Scan for the cell matching the given text and deliver its [X, Y] coordinate at center. 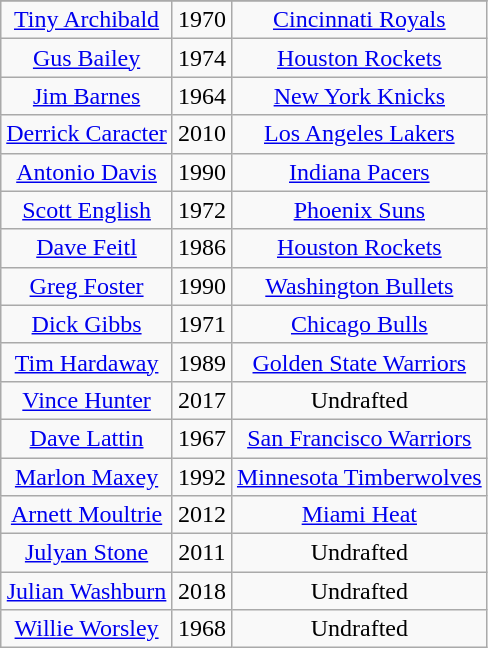
1992 [202, 477]
1968 [202, 629]
Washington Bullets [359, 286]
Dick Gibbs [87, 324]
Willie Worsley [87, 629]
Indiana Pacers [359, 172]
Dave Feitl [87, 248]
2010 [202, 134]
1974 [202, 58]
1971 [202, 324]
Arnett Moultrie [87, 515]
Julyan Stone [87, 553]
Minnesota Timberwolves [359, 477]
1986 [202, 248]
Antonio Davis [87, 172]
Los Angeles Lakers [359, 134]
Miami Heat [359, 515]
Julian Washburn [87, 591]
Tim Hardaway [87, 362]
2012 [202, 515]
1989 [202, 362]
Marlon Maxey [87, 477]
Tiny Archibald [87, 20]
Derrick Caracter [87, 134]
1972 [202, 210]
Cincinnati Royals [359, 20]
Scott English [87, 210]
2011 [202, 553]
New York Knicks [359, 96]
Dave Lattin [87, 438]
Golden State Warriors [359, 362]
Phoenix Suns [359, 210]
1964 [202, 96]
Jim Barnes [87, 96]
San Francisco Warriors [359, 438]
2017 [202, 400]
Gus Bailey [87, 58]
Greg Foster [87, 286]
1967 [202, 438]
2018 [202, 591]
1970 [202, 20]
Chicago Bulls [359, 324]
Vince Hunter [87, 400]
